Extract the (x, y) coordinate from the center of the cell holding the provided text.  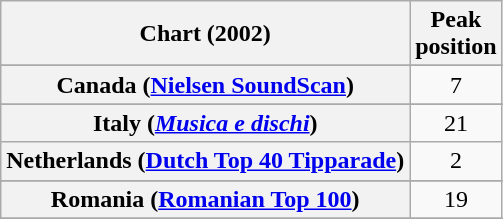
19 (456, 199)
Netherlands (Dutch Top 40 Tipparade) (206, 161)
2 (456, 161)
Romania (Romanian Top 100) (206, 199)
21 (456, 123)
Italy (Musica e dischi) (206, 123)
7 (456, 85)
Canada (Nielsen SoundScan) (206, 85)
Chart (2002) (206, 34)
Peakposition (456, 34)
